Scan for the cell matching the given text and deliver its [X, Y] coordinate at center. 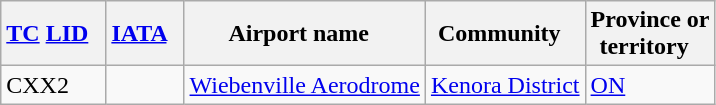
Kenora District [505, 85]
IATA [145, 34]
Community [505, 34]
CXX2 [54, 85]
Province orterritory [650, 34]
ON [650, 85]
TC LID [54, 34]
Wiebenville Aerodrome [304, 85]
Airport name [304, 34]
